Provide the (x, y) coordinate of the cell's center where the given text is located.  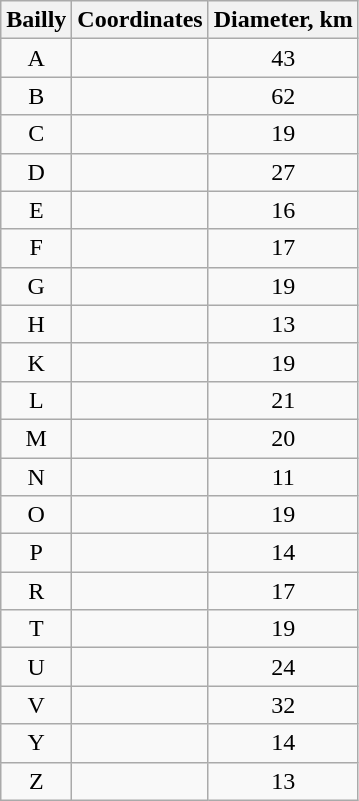
43 (283, 58)
16 (283, 210)
G (36, 286)
D (36, 172)
O (36, 515)
R (36, 591)
Diameter, km (283, 20)
V (36, 705)
M (36, 438)
20 (283, 438)
Z (36, 781)
32 (283, 705)
H (36, 324)
N (36, 477)
62 (283, 96)
U (36, 667)
F (36, 248)
P (36, 553)
Y (36, 743)
21 (283, 400)
B (36, 96)
A (36, 58)
L (36, 400)
Coordinates (140, 20)
Bailly (36, 20)
T (36, 629)
K (36, 362)
E (36, 210)
11 (283, 477)
27 (283, 172)
24 (283, 667)
C (36, 134)
